Detect which cell encompasses the target text, then output its [X, Y] center coordinate. 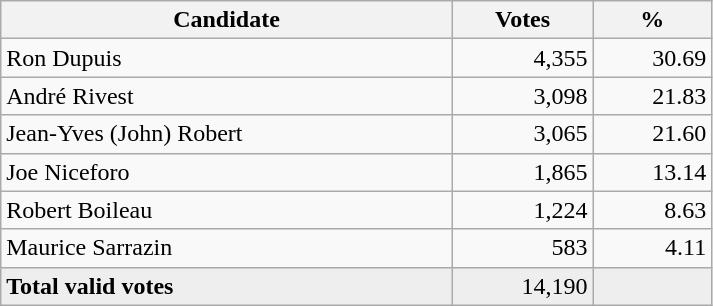
1,865 [522, 172]
Total valid votes [226, 286]
Robert Boileau [226, 210]
Jean-Yves (John) Robert [226, 134]
André Rivest [226, 96]
30.69 [652, 58]
21.60 [652, 134]
3,098 [522, 96]
4,355 [522, 58]
8.63 [652, 210]
13.14 [652, 172]
Ron Dupuis [226, 58]
Votes [522, 20]
3,065 [522, 134]
4.11 [652, 248]
Candidate [226, 20]
1,224 [522, 210]
Joe Niceforo [226, 172]
14,190 [522, 286]
% [652, 20]
Maurice Sarrazin [226, 248]
21.83 [652, 96]
583 [522, 248]
